Identify which cell holds the provided text, then report its (X, Y) central coordinate. 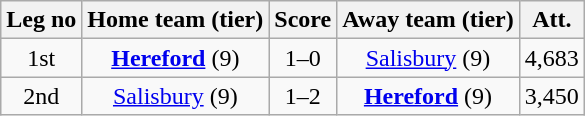
Leg no (42, 20)
1–2 (303, 96)
Home team (tier) (176, 20)
3,450 (552, 96)
Att. (552, 20)
2nd (42, 96)
1st (42, 58)
Score (303, 20)
1–0 (303, 58)
Away team (tier) (428, 20)
4,683 (552, 58)
